Search for the cell housing the specified text and yield its [x, y] center coordinate. 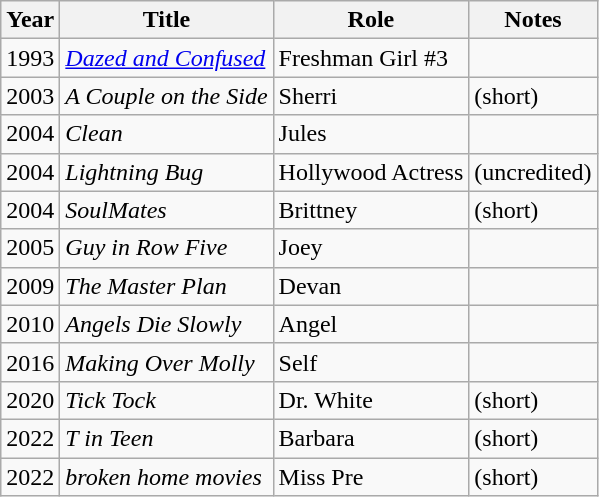
Dr. White [371, 400]
Tick Tock [166, 400]
Year [30, 20]
(uncredited) [533, 172]
Devan [371, 286]
Freshman Girl #3 [371, 58]
SoulMates [166, 210]
Guy in Row Five [166, 248]
Notes [533, 20]
Title [166, 20]
A Couple on the Side [166, 96]
2009 [30, 286]
Angel [371, 324]
Joey [371, 248]
2003 [30, 96]
2020 [30, 400]
Making Over Molly [166, 362]
Role [371, 20]
2016 [30, 362]
Jules [371, 134]
Sherri [371, 96]
2005 [30, 248]
The Master Plan [166, 286]
Angels Die Slowly [166, 324]
1993 [30, 58]
Barbara [371, 438]
broken home movies [166, 477]
Clean [166, 134]
Self [371, 362]
Lightning Bug [166, 172]
Dazed and Confused [166, 58]
Brittney [371, 210]
Miss Pre [371, 477]
2010 [30, 324]
Hollywood Actress [371, 172]
T in Teen [166, 438]
